Detect which cell encompasses the target text, then output its [X, Y] center coordinate. 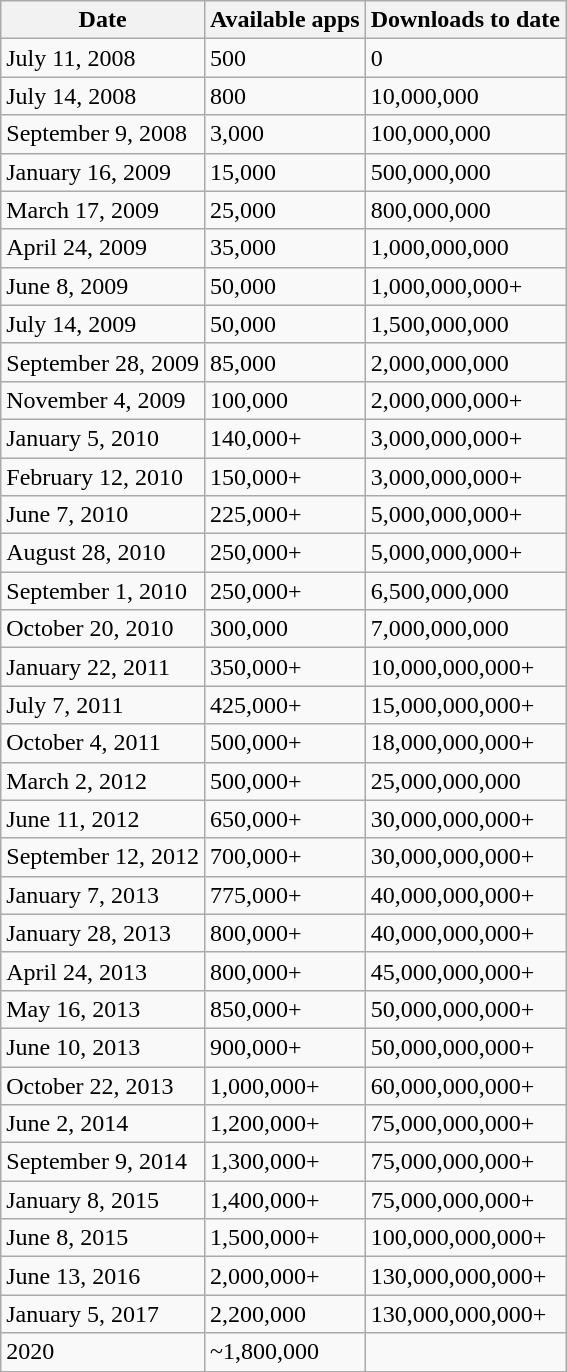
100,000,000 [465, 134]
June 10, 2013 [103, 1047]
3,000 [284, 134]
2,200,000 [284, 1314]
2,000,000+ [284, 1276]
100,000 [284, 400]
~1,800,000 [284, 1352]
18,000,000,000+ [465, 743]
10,000,000 [465, 96]
Available apps [284, 20]
January 22, 2011 [103, 667]
June 13, 2016 [103, 1276]
January 16, 2009 [103, 172]
May 16, 2013 [103, 1009]
85,000 [284, 362]
September 28, 2009 [103, 362]
April 24, 2009 [103, 248]
2,000,000,000+ [465, 400]
July 14, 2009 [103, 324]
15,000 [284, 172]
1,500,000+ [284, 1238]
January 7, 2013 [103, 895]
1,000,000+ [284, 1085]
775,000+ [284, 895]
January 5, 2010 [103, 438]
900,000+ [284, 1047]
November 4, 2009 [103, 400]
Downloads to date [465, 20]
700,000+ [284, 857]
August 28, 2010 [103, 553]
300,000 [284, 629]
800 [284, 96]
February 12, 2010 [103, 477]
2020 [103, 1352]
7,000,000,000 [465, 629]
July 14, 2008 [103, 96]
150,000+ [284, 477]
January 5, 2017 [103, 1314]
60,000,000,000+ [465, 1085]
July 11, 2008 [103, 58]
September 12, 2012 [103, 857]
September 9, 2008 [103, 134]
September 1, 2010 [103, 591]
March 2, 2012 [103, 781]
25,000,000,000 [465, 781]
October 20, 2010 [103, 629]
September 9, 2014 [103, 1162]
June 8, 2009 [103, 286]
425,000+ [284, 705]
June 11, 2012 [103, 819]
6,500,000,000 [465, 591]
800,000,000 [465, 210]
1,400,000+ [284, 1200]
July 7, 2011 [103, 705]
2,000,000,000 [465, 362]
0 [465, 58]
45,000,000,000+ [465, 971]
June 7, 2010 [103, 515]
April 24, 2013 [103, 971]
500,000,000 [465, 172]
January 28, 2013 [103, 933]
225,000+ [284, 515]
25,000 [284, 210]
Date [103, 20]
January 8, 2015 [103, 1200]
October 4, 2011 [103, 743]
1,300,000+ [284, 1162]
October 22, 2013 [103, 1085]
June 2, 2014 [103, 1124]
350,000+ [284, 667]
1,000,000,000+ [465, 286]
140,000+ [284, 438]
850,000+ [284, 1009]
1,200,000+ [284, 1124]
35,000 [284, 248]
March 17, 2009 [103, 210]
1,000,000,000 [465, 248]
15,000,000,000+ [465, 705]
100,000,000,000+ [465, 1238]
650,000+ [284, 819]
10,000,000,000+ [465, 667]
500 [284, 58]
1,500,000,000 [465, 324]
June 8, 2015 [103, 1238]
